Extract the [X, Y] coordinate from the center of the cell holding the provided text.  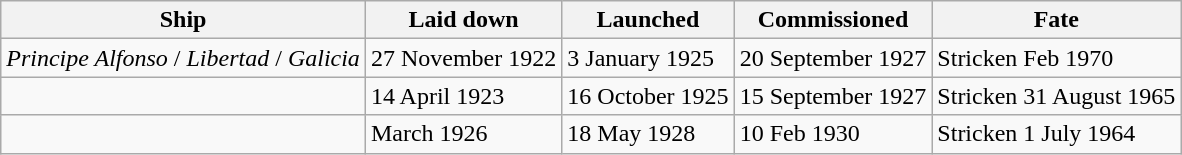
March 1926 [463, 134]
Stricken Feb 1970 [1056, 58]
18 May 1928 [648, 134]
Laid down [463, 20]
Commissioned [833, 20]
10 Feb 1930 [833, 134]
Stricken 1 July 1964 [1056, 134]
Stricken 31 August 1965 [1056, 96]
20 September 1927 [833, 58]
Ship [184, 20]
14 April 1923 [463, 96]
Launched [648, 20]
27 November 1922 [463, 58]
Fate [1056, 20]
Principe Alfonso / Libertad / Galicia [184, 58]
3 January 1925 [648, 58]
16 October 1925 [648, 96]
15 September 1927 [833, 96]
